Identify which cell holds the provided text, then report its [x, y] central coordinate. 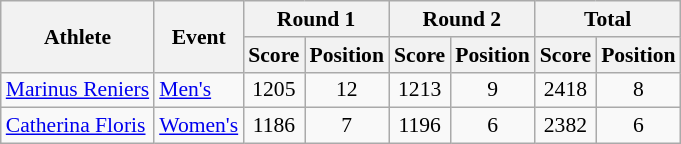
12 [346, 90]
Catherina Floris [78, 126]
Round 1 [316, 19]
Total [608, 19]
Men's [198, 90]
8 [638, 90]
2382 [566, 126]
Round 2 [462, 19]
7 [346, 126]
2418 [566, 90]
Marinus Reniers [78, 90]
1186 [274, 126]
1213 [420, 90]
1196 [420, 126]
Women's [198, 126]
Athlete [78, 36]
Event [198, 36]
9 [492, 90]
1205 [274, 90]
